Pinpoint the cell where the given text exists, returning its (X, Y) midpoint coordinate. 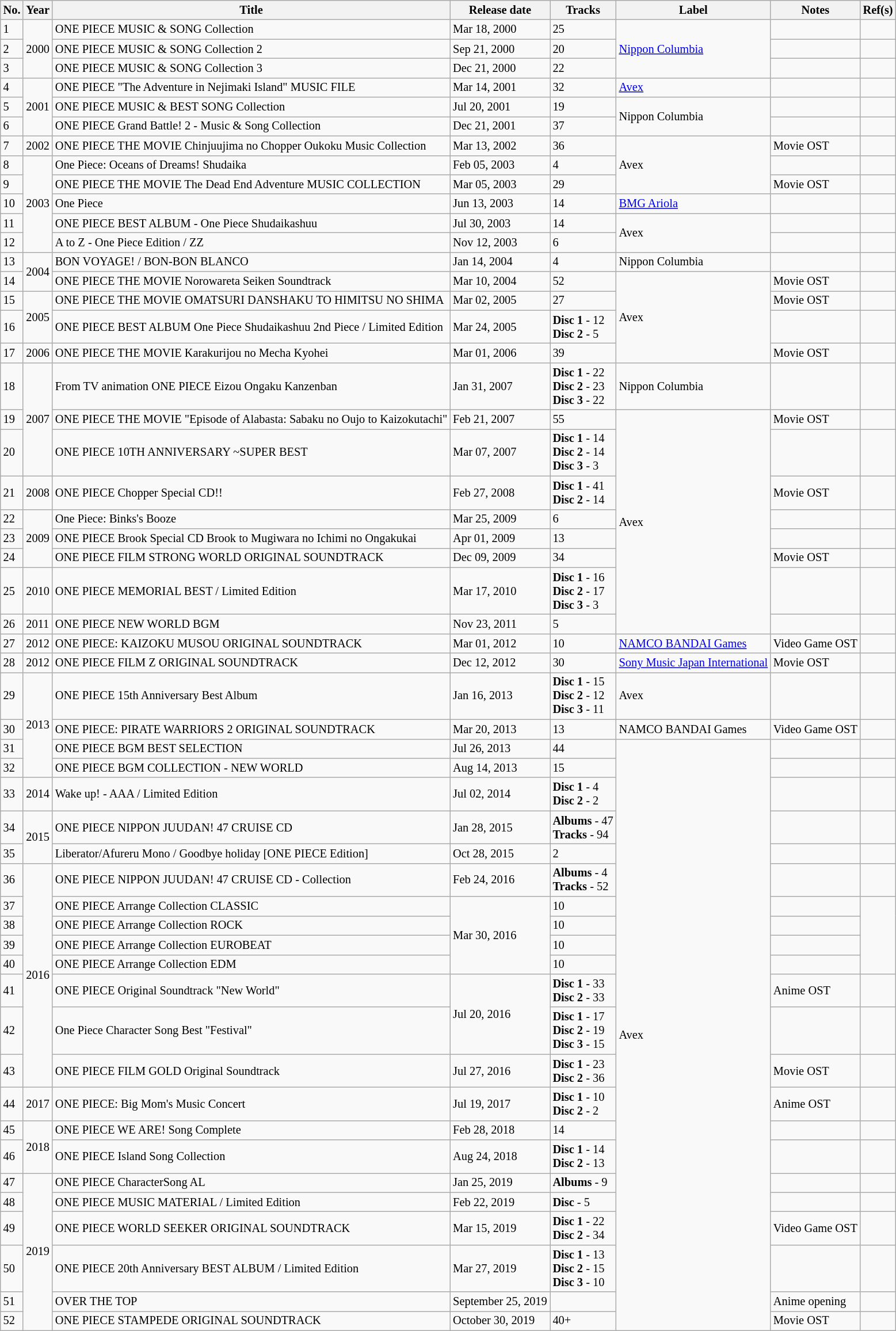
1 (12, 29)
Jul 26, 2013 (500, 749)
Dec 12, 2012 (500, 663)
33 (12, 794)
ONE PIECE Original Soundtrack "New World" (251, 990)
Nov 23, 2011 (500, 624)
Aug 24, 2018 (500, 1157)
Dec 09, 2009 (500, 558)
September 25, 2019 (500, 1302)
ONE PIECE THE MOVIE Norowareta Seiken Soundtrack (251, 281)
Jul 20, 2016 (500, 1014)
ONE PIECE Arrange Collection ROCK (251, 925)
26 (12, 624)
Feb 21, 2007 (500, 419)
11 (12, 223)
ONE PIECE NEW WORLD BGM (251, 624)
Disc 1 - 22Disc 2 - 23Disc 3 - 22 (584, 386)
Feb 22, 2019 (500, 1202)
ONE PIECE Arrange Collection CLASSIC (251, 906)
ONE PIECE THE MOVIE Chinjuujima no Chopper Oukoku Music Collection (251, 146)
ONE PIECE: PIRATE WARRIORS 2 ORIGINAL SOUNDTRACK (251, 729)
55 (584, 419)
Jan 28, 2015 (500, 827)
ONE PIECE WORLD SEEKER ORIGINAL SOUNDTRACK (251, 1229)
2008 (37, 493)
One Piece: Oceans of Dreams! Shudaika (251, 165)
OVER THE TOP (251, 1302)
Notes (815, 10)
Dec 21, 2001 (500, 126)
ONE PIECE Chopper Special CD!! (251, 493)
Mar 07, 2007 (500, 452)
16 (12, 327)
2017 (37, 1104)
Mar 20, 2013 (500, 729)
Disc 1 - 22Disc 2 - 34 (584, 1229)
2010 (37, 591)
Jul 20, 2001 (500, 107)
8 (12, 165)
Sony Music Japan International (693, 663)
ONE PIECE Grand Battle! 2 - Music & Song Collection (251, 126)
ONE PIECE Arrange Collection EUROBEAT (251, 945)
28 (12, 663)
One Piece: Binks's Booze (251, 519)
Jul 02, 2014 (500, 794)
Mar 27, 2019 (500, 1268)
43 (12, 1071)
ONE PIECE MUSIC & SONG Collection 2 (251, 49)
2005 (37, 316)
Disc 1 - 14Disc 2 - 14Disc 3 - 3 (584, 452)
Mar 17, 2010 (500, 591)
2003 (37, 204)
Jul 27, 2016 (500, 1071)
ONE PIECE BGM COLLECTION - NEW WORLD (251, 768)
ONE PIECE: KAIZOKU MUSOU ORIGINAL SOUNDTRACK (251, 643)
ONE PIECE NIPPON JUUDAN! 47 CRUISE CD - Collection (251, 880)
Release date (500, 10)
Label (693, 10)
Title (251, 10)
Disc 1 - 16Disc 2 - 17Disc 3 - 3 (584, 591)
46 (12, 1157)
23 (12, 538)
2004 (37, 272)
Disc 1 - 15Disc 2 - 12Disc 3 - 11 (584, 696)
ONE PIECE THE MOVIE Karakurijou no Mecha Kyohei (251, 353)
One Piece (251, 204)
Tracks (584, 10)
ONE PIECE MUSIC & SONG Collection 3 (251, 68)
2001 (37, 107)
Jul 30, 2003 (500, 223)
Mar 30, 2016 (500, 936)
ONE PIECE BGM BEST SELECTION (251, 749)
21 (12, 493)
ONE PIECE BEST ALBUM - One Piece Shudaikashuu (251, 223)
18 (12, 386)
ONE PIECE Brook Special CD Brook to Mugiwara no Ichimi no Ongakukai (251, 538)
2007 (37, 419)
35 (12, 853)
Mar 15, 2019 (500, 1229)
ONE PIECE FILM STRONG WORLD ORIGINAL SOUNDTRACK (251, 558)
38 (12, 925)
ONE PIECE Island Song Collection (251, 1157)
Albums - 9 (584, 1183)
ONE PIECE "The Adventure in Nejimaki Island" MUSIC FILE (251, 87)
Nov 12, 2003 (500, 242)
51 (12, 1302)
ONE PIECE CharacterSong AL (251, 1183)
ONE PIECE MUSIC MATERIAL / Limited Edition (251, 1202)
48 (12, 1202)
ONE PIECE MEMORIAL BEST / Limited Edition (251, 591)
Liberator/Afureru Mono / Goodbye holiday [ONE PIECE Edition] (251, 853)
Feb 27, 2008 (500, 493)
12 (12, 242)
Jan 14, 2004 (500, 262)
Disc 1 - 33Disc 2 - 33 (584, 990)
ONE PIECE THE MOVIE The Dead End Adventure MUSIC COLLECTION (251, 184)
2014 (37, 794)
A to Z - One Piece Edition / ZZ (251, 242)
ONE PIECE Arrange Collection EDM (251, 964)
Mar 10, 2004 (500, 281)
2019 (37, 1252)
From TV animation ONE PIECE Eizou Ongaku Kanzenban (251, 386)
Disc - 5 (584, 1202)
Oct 28, 2015 (500, 853)
41 (12, 990)
2009 (37, 539)
BMG Ariola (693, 204)
Sep 21, 2000 (500, 49)
2015 (37, 837)
31 (12, 749)
No. (12, 10)
2000 (37, 48)
2013 (37, 725)
40+ (584, 1321)
Jan 16, 2013 (500, 696)
2016 (37, 975)
Mar 01, 2012 (500, 643)
Mar 24, 2005 (500, 327)
Mar 14, 2001 (500, 87)
40 (12, 964)
45 (12, 1130)
ONE PIECE THE MOVIE "Episode of Alabasta: Sabaku no Oujo to Kaizokutachi" (251, 419)
Jul 19, 2017 (500, 1104)
ONE PIECE FILM Z ORIGINAL SOUNDTRACK (251, 663)
Albums - 47Tracks - 94 (584, 827)
Disc 1 - 41Disc 2 - 14 (584, 493)
Mar 02, 2005 (500, 300)
October 30, 2019 (500, 1321)
Disc 1 - 10Disc 2 - 2 (584, 1104)
2018 (37, 1146)
Feb 24, 2016 (500, 880)
ONE PIECE THE MOVIE OMATSURI DANSHAKU TO HIMITSU NO SHIMA (251, 300)
17 (12, 353)
ONE PIECE 20th Anniversary BEST ALBUM / Limited Edition (251, 1268)
Disc 1 - 17Disc 2 - 19Disc 3 - 15 (584, 1031)
ONE PIECE: Big Mom's Music Concert (251, 1104)
ONE PIECE STAMPEDE ORIGINAL SOUNDTRACK (251, 1321)
One Piece Character Song Best "Festival" (251, 1031)
Albums - 4Tracks - 52 (584, 880)
42 (12, 1031)
7 (12, 146)
Anime opening (815, 1302)
2011 (37, 624)
50 (12, 1268)
Mar 05, 2003 (500, 184)
Year (37, 10)
Ref(s) (878, 10)
ONE PIECE FILM GOLD Original Soundtrack (251, 1071)
Wake up! - AAA / Limited Edition (251, 794)
Jan 25, 2019 (500, 1183)
Aug 14, 2013 (500, 768)
2006 (37, 353)
Dec 21, 2000 (500, 68)
47 (12, 1183)
Disc 1 - 4Disc 2 - 2 (584, 794)
ONE PIECE BEST ALBUM One Piece Shudaikashuu 2nd Piece / Limited Edition (251, 327)
Apr 01, 2009 (500, 538)
Disc 1 - 12Disc 2 - 5 (584, 327)
ONE PIECE WE ARE! Song Complete (251, 1130)
Disc 1 - 14Disc 2 - 13 (584, 1157)
ONE PIECE NIPPON JUUDAN! 47 CRUISE CD (251, 827)
ONE PIECE MUSIC & BEST SONG Collection (251, 107)
ONE PIECE 15th Anniversary Best Album (251, 696)
Mar 13, 2002 (500, 146)
Disc 1 - 13Disc 2 - 15Disc 3 - 10 (584, 1268)
BON VOYAGE! / BON-BON BLANCO (251, 262)
Mar 18, 2000 (500, 29)
Mar 01, 2006 (500, 353)
Feb 28, 2018 (500, 1130)
Mar 25, 2009 (500, 519)
9 (12, 184)
ONE PIECE MUSIC & SONG Collection (251, 29)
24 (12, 558)
ONE PIECE 10TH ANNIVERSARY ~SUPER BEST (251, 452)
49 (12, 1229)
Jan 31, 2007 (500, 386)
Jun 13, 2003 (500, 204)
3 (12, 68)
Feb 05, 2003 (500, 165)
2002 (37, 146)
Disc 1 - 23Disc 2 - 36 (584, 1071)
